Return (X, Y) of the center of cell containing provided text 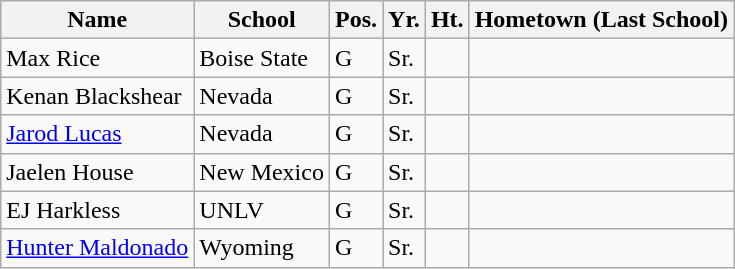
UNLV (262, 210)
EJ Harkless (98, 210)
Hometown (Last School) (601, 20)
Pos. (356, 20)
Yr. (404, 20)
New Mexico (262, 172)
School (262, 20)
Boise State (262, 58)
Ht. (447, 20)
Jaelen House (98, 172)
Kenan Blackshear (98, 96)
Wyoming (262, 248)
Hunter Maldonado (98, 248)
Max Rice (98, 58)
Name (98, 20)
Jarod Lucas (98, 134)
